Detect which cell encompasses the target text, then output its [X, Y] center coordinate. 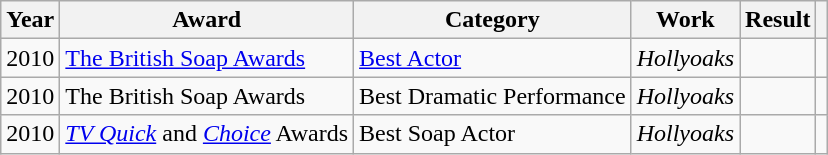
Best Dramatic Performance [493, 96]
Category [493, 20]
TV Quick and Choice Awards [207, 134]
Award [207, 20]
Year [30, 20]
Work [685, 20]
Best Soap Actor [493, 134]
Best Actor [493, 58]
Result [778, 20]
